Find where the given text appears and provide that cell's center as (X, Y) coordinate. 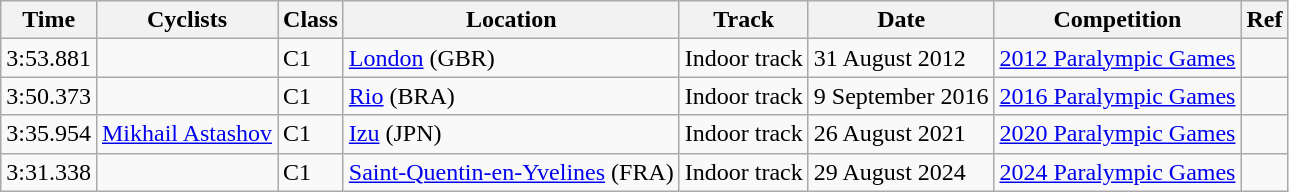
2016 Paralympic Games (1118, 96)
3:53.881 (49, 58)
Date (901, 20)
Mikhail Astashov (186, 134)
Ref (1264, 20)
Cyclists (186, 20)
9 September 2016 (901, 96)
Saint-Quentin-en-Yvelines (FRA) (511, 172)
26 August 2021 (901, 134)
2020 Paralympic Games (1118, 134)
Competition (1118, 20)
Izu (JPN) (511, 134)
Rio (BRA) (511, 96)
Location (511, 20)
3:50.373 (49, 96)
Class (311, 20)
31 August 2012 (901, 58)
Track (744, 20)
3:31.338 (49, 172)
2012 Paralympic Games (1118, 58)
29 August 2024 (901, 172)
3:35.954 (49, 134)
Time (49, 20)
2024 Paralympic Games (1118, 172)
London (GBR) (511, 58)
